Output the (x, y) coordinate of the center of the cell containing the given text.  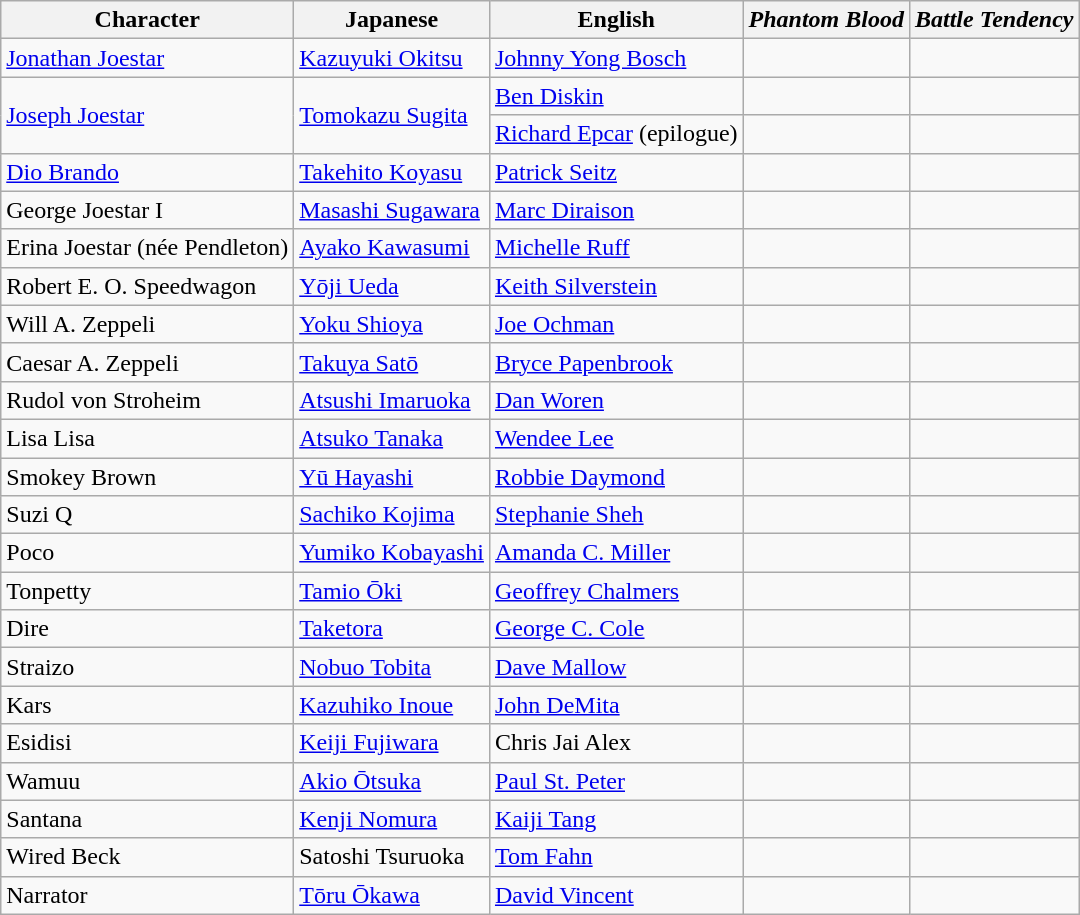
Johnny Yong Bosch (616, 58)
Phantom Blood (826, 20)
Amanda C. Miller (616, 553)
English (616, 20)
Ben Diskin (616, 96)
Keith Silverstein (616, 286)
Akio Ōtsuka (392, 781)
Kazuyuki Okitsu (392, 58)
David Vincent (616, 895)
Robbie Daymond (616, 477)
Sachiko Kojima (392, 515)
Bryce Papenbrook (616, 362)
Dan Woren (616, 400)
Yoku Shioya (392, 324)
Stephanie Sheh (616, 515)
Dave Mallow (616, 667)
Chris Jai Alex (616, 743)
Takuya Satō (392, 362)
Robert E. O. Speedwagon (148, 286)
Keiji Fujiwara (392, 743)
Patrick Seitz (616, 172)
Jonathan Joestar (148, 58)
Wired Beck (148, 857)
Kenji Nomura (392, 819)
Kars (148, 705)
Yumiko Kobayashi (392, 553)
Smokey Brown (148, 477)
Paul St. Peter (616, 781)
Narrator (148, 895)
George Joestar I (148, 210)
Yōji Ueda (392, 286)
Dio Brando (148, 172)
Tom Fahn (616, 857)
Wendee Lee (616, 438)
Richard Epcar (epilogue) (616, 134)
Kazuhiko Inoue (392, 705)
Tonpetty (148, 591)
Michelle Ruff (616, 248)
Will A. Zeppeli (148, 324)
Battle Tendency (994, 20)
Straizo (148, 667)
Nobuo Tobita (392, 667)
Character (148, 20)
Tomokazu Sugita (392, 115)
Suzi Q (148, 515)
Japanese (392, 20)
Tamio Ōki (392, 591)
Rudol von Stroheim (148, 400)
Esidisi (148, 743)
John DeMita (616, 705)
Joe Ochman (616, 324)
Dire (148, 629)
George C. Cole (616, 629)
Geoffrey Chalmers (616, 591)
Satoshi Tsuruoka (392, 857)
Caesar A. Zeppeli (148, 362)
Tōru Ōkawa (392, 895)
Santana (148, 819)
Yū Hayashi (392, 477)
Lisa Lisa (148, 438)
Takehito Koyasu (392, 172)
Joseph Joestar (148, 115)
Marc Diraison (616, 210)
Kaiji Tang (616, 819)
Poco (148, 553)
Erina Joestar (née Pendleton) (148, 248)
Taketora (392, 629)
Wamuu (148, 781)
Masashi Sugawara (392, 210)
Atsuko Tanaka (392, 438)
Atsushi Imaruoka (392, 400)
Ayako Kawasumi (392, 248)
